Output the (x, y) coordinate of the center of the cell containing the given text.  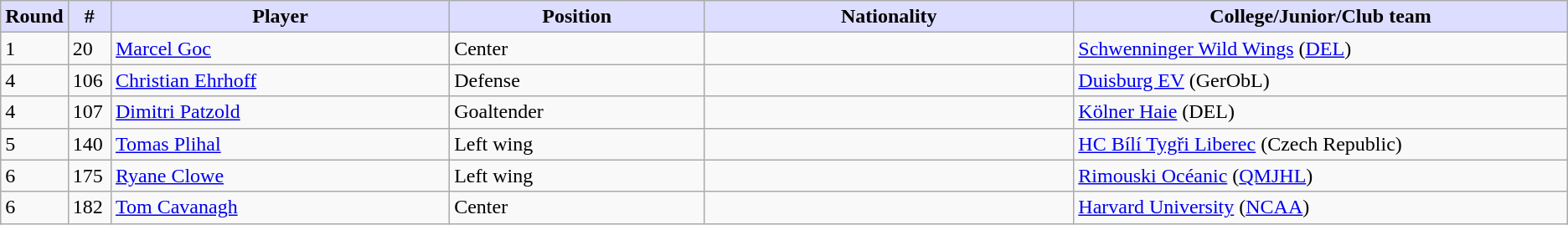
1 (34, 49)
5 (34, 144)
175 (89, 176)
Tomas Plihal (280, 144)
182 (89, 207)
Round (34, 17)
Kölner Haie (DEL) (1320, 112)
Rimouski Océanic (QMJHL) (1320, 176)
Schwenninger Wild Wings (DEL) (1320, 49)
Player (280, 17)
20 (89, 49)
HC Bílí Tygři Liberec (Czech Republic) (1320, 144)
Position (577, 17)
# (89, 17)
College/Junior/Club team (1320, 17)
Ryane Clowe (280, 176)
Tom Cavanagh (280, 207)
Goaltender (577, 112)
107 (89, 112)
Dimitri Patzold (280, 112)
140 (89, 144)
Marcel Goc (280, 49)
Nationality (890, 17)
106 (89, 80)
Defense (577, 80)
Harvard University (NCAA) (1320, 207)
Christian Ehrhoff (280, 80)
Duisburg EV (GerObL) (1320, 80)
